From the cell containing the given text, extract its center point as (x, y) coordinate. 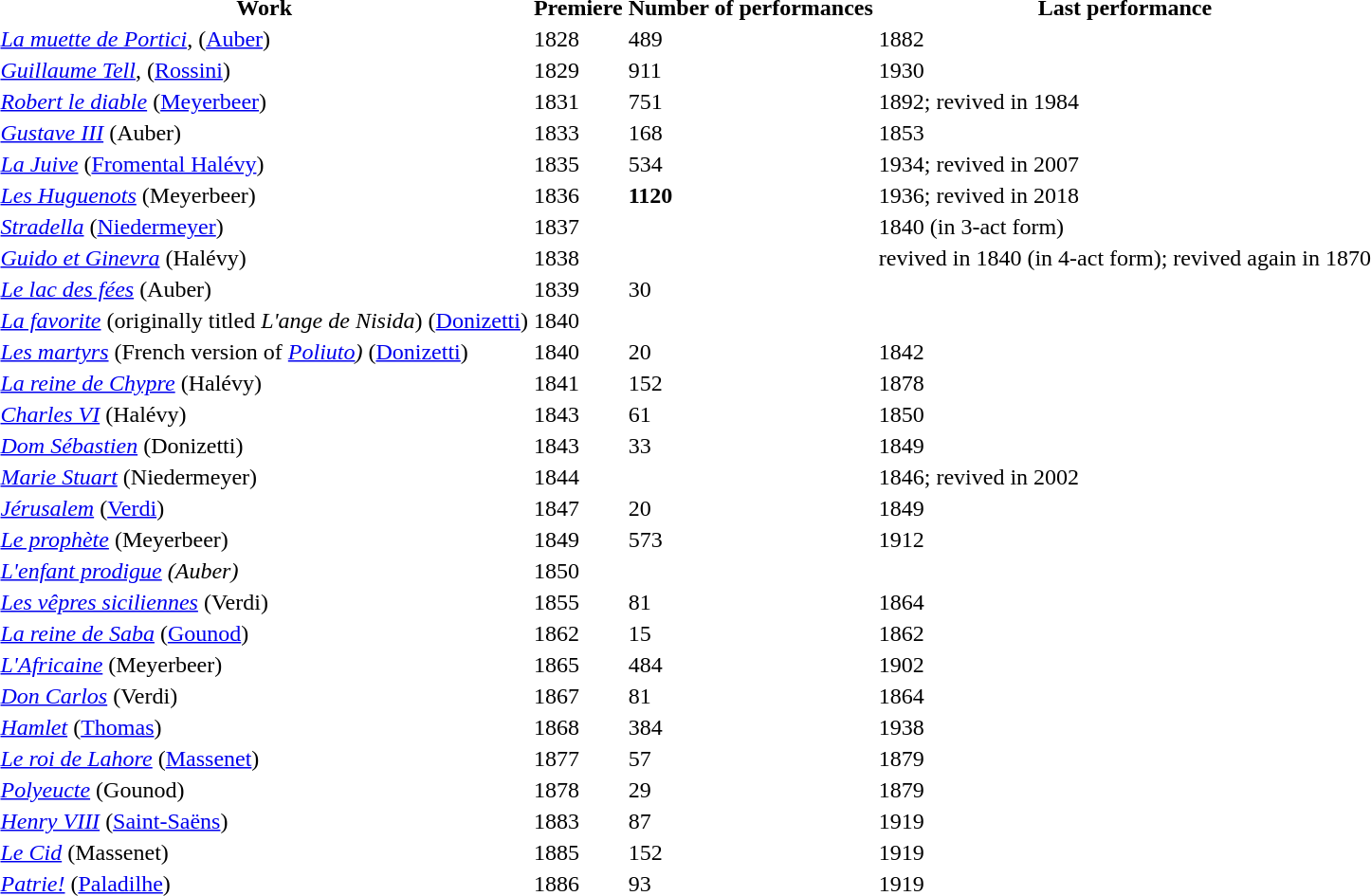
1833 (578, 133)
1839 (578, 289)
1837 (578, 227)
1885 (578, 852)
1883 (578, 821)
57 (751, 759)
87 (751, 821)
1868 (578, 727)
1844 (578, 477)
1835 (578, 164)
29 (751, 790)
1877 (578, 759)
1120 (751, 195)
1847 (578, 508)
573 (751, 539)
489 (751, 39)
33 (751, 446)
1849 (578, 539)
384 (751, 727)
1850 (578, 571)
168 (751, 133)
1838 (578, 258)
1841 (578, 383)
484 (751, 665)
1831 (578, 101)
911 (751, 70)
15 (751, 633)
1867 (578, 696)
30 (751, 289)
1878 (578, 790)
751 (751, 101)
1836 (578, 195)
61 (751, 414)
534 (751, 164)
1855 (578, 602)
1862 (578, 633)
1865 (578, 665)
1828 (578, 39)
1829 (578, 70)
